Capture the cell that displays the provided text and extract its (x, y) central coordinate. 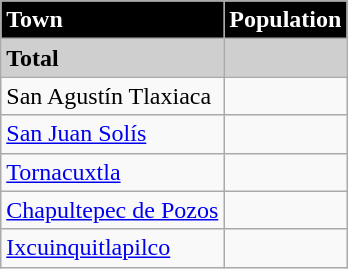
Chapultepec de Pozos (112, 210)
San Agustín Tlaxiaca (112, 96)
Ixcuinquitlapilco (112, 248)
Total (112, 58)
Population (286, 20)
San Juan Solís (112, 134)
Town (112, 20)
Tornacuxtla (112, 172)
